For the text-containing cell, return its midpoint in [X, Y] coordinate format. 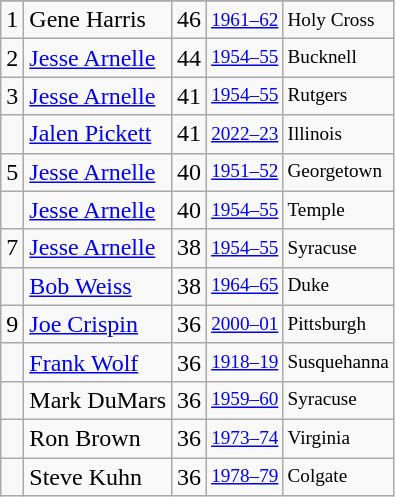
44 [190, 58]
7 [12, 248]
Susquehanna [338, 362]
Virginia [338, 438]
Mark DuMars [98, 400]
1978–79 [245, 477]
Jalen Pickett [98, 134]
Georgetown [338, 172]
1951–52 [245, 172]
2 [12, 58]
Rutgers [338, 96]
1964–65 [245, 286]
Illinois [338, 134]
1918–19 [245, 362]
Bob Weiss [98, 286]
3 [12, 96]
Duke [338, 286]
Holy Cross [338, 20]
46 [190, 20]
2022–23 [245, 134]
Gene Harris [98, 20]
Steve Kuhn [98, 477]
5 [12, 172]
Ron Brown [98, 438]
2000–01 [245, 324]
Joe Crispin [98, 324]
1959–60 [245, 400]
Colgate [338, 477]
1961–62 [245, 20]
Temple [338, 210]
1 [12, 20]
1973–74 [245, 438]
Frank Wolf [98, 362]
Pittsburgh [338, 324]
Bucknell [338, 58]
9 [12, 324]
